Determine the [X, Y] coordinate at the center of the cell enclosing the given text.  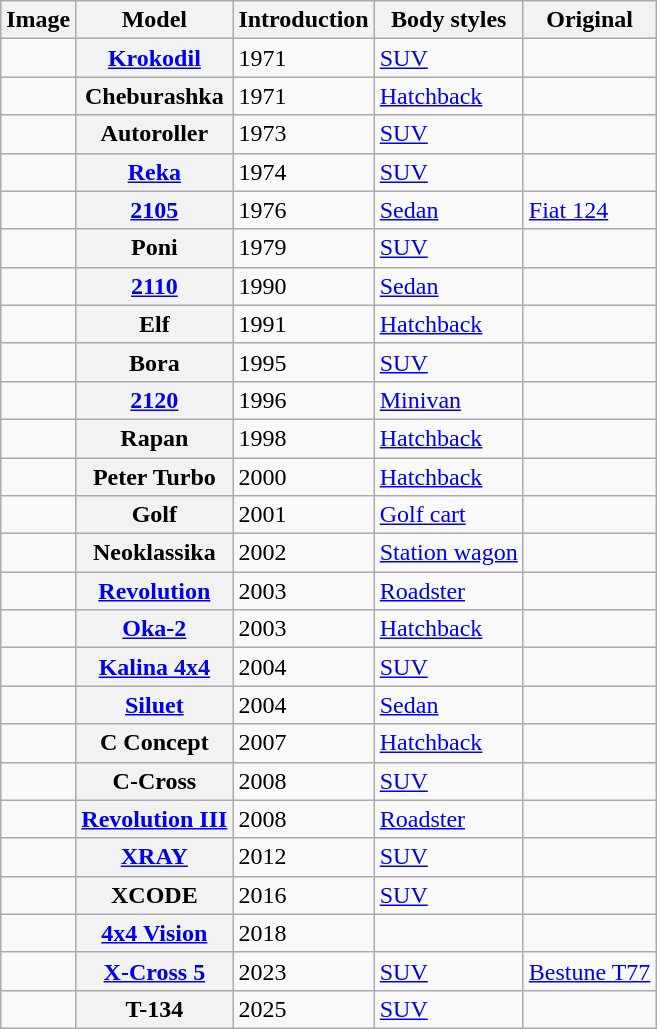
1973 [304, 134]
2023 [304, 971]
Oka-2 [154, 629]
2018 [304, 933]
1976 [304, 210]
2007 [304, 743]
2016 [304, 895]
Minivan [448, 400]
Original [590, 20]
1995 [304, 362]
Revolution [154, 591]
1991 [304, 324]
Poni [154, 248]
Krokodil [154, 58]
1998 [304, 438]
Peter Turbo [154, 477]
X-Cross 5 [154, 971]
Golf cart [448, 515]
2110 [154, 286]
1996 [304, 400]
2012 [304, 857]
Reka [154, 172]
Image [38, 20]
Neoklassika [154, 553]
1974 [304, 172]
Kalina 4x4 [154, 667]
1990 [304, 286]
2001 [304, 515]
XRAY [154, 857]
4x4 Vision [154, 933]
XCODE [154, 895]
Bora [154, 362]
2120 [154, 400]
Siluet [154, 705]
C-Cross [154, 781]
2105 [154, 210]
C Concept [154, 743]
Cheburashka [154, 96]
Elf [154, 324]
Bestune T77 [590, 971]
Model [154, 20]
Body styles [448, 20]
Fiat 124 [590, 210]
Introduction [304, 20]
2000 [304, 477]
Revolution III [154, 819]
Station wagon [448, 553]
1979 [304, 248]
Autoroller [154, 134]
Golf [154, 515]
T-134 [154, 1009]
Rapan [154, 438]
2002 [304, 553]
2025 [304, 1009]
